Determine the [x, y] coordinate at the center of the cell enclosing the given text.  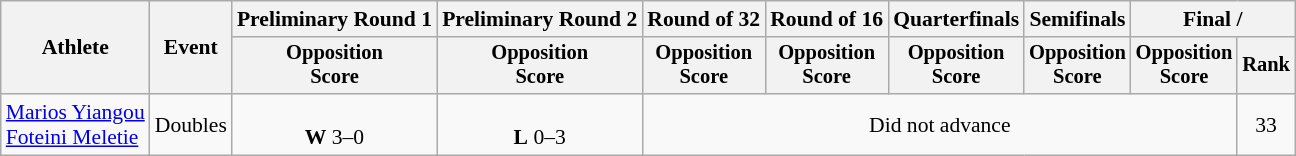
Preliminary Round 2 [540, 19]
Doubles [191, 124]
Preliminary Round 1 [334, 19]
Round of 32 [704, 19]
Quarterfinals [956, 19]
W 3–0 [334, 124]
Did not advance [940, 124]
Semifinals [1078, 19]
L 0–3 [540, 124]
Round of 16 [826, 19]
33 [1266, 124]
Marios YiangouFoteini Meletie [76, 124]
Rank [1266, 66]
Final / [1213, 19]
Athlete [76, 48]
Event [191, 48]
